Identify which cell holds the provided text, then report its (X, Y) central coordinate. 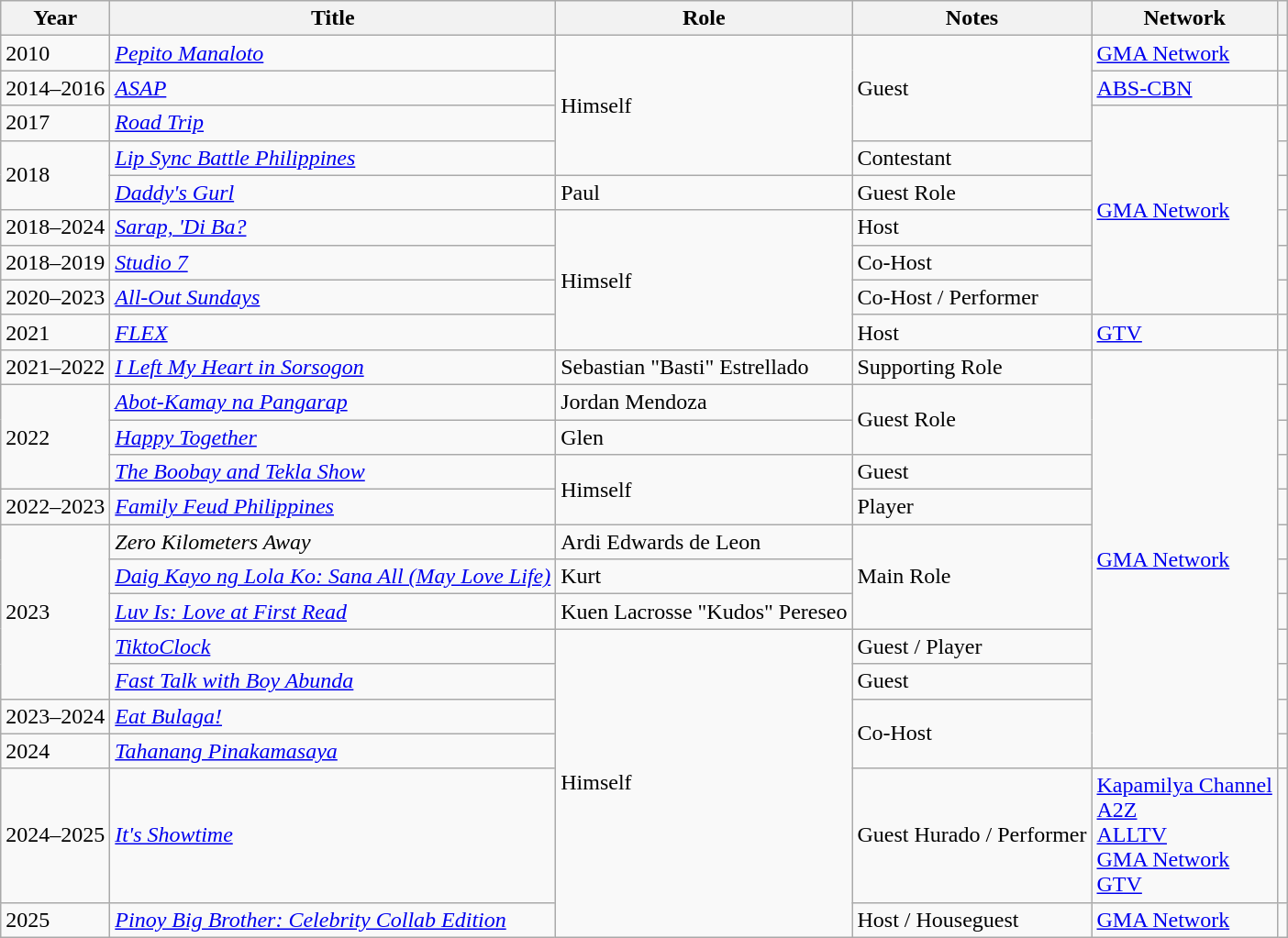
2022–2023 (55, 507)
The Boobay and Tekla Show (333, 472)
Notes (972, 18)
Happy Together (333, 437)
ABS-CBN (1184, 88)
2024–2025 (55, 835)
Daddy's Gurl (333, 193)
Title (333, 18)
2021 (55, 332)
Sebastian "Basti" Estrellado (705, 367)
GTV (1184, 332)
Paul (705, 193)
Kurt (705, 577)
ASAP (333, 88)
TiktoClock (333, 646)
2020–2023 (55, 297)
2018–2024 (55, 227)
Jordan Mendoza (705, 402)
2014–2016 (55, 88)
Abot-Kamay na Pangarap (333, 402)
Year (55, 18)
Contestant (972, 158)
Pinoy Big Brother: Celebrity Collab Edition (333, 920)
2025 (55, 920)
Player (972, 507)
Studio 7 (333, 262)
Role (705, 18)
2018–2019 (55, 262)
Luv Is: Love at First Read (333, 612)
2024 (55, 751)
2017 (55, 123)
2010 (55, 53)
FLEX (333, 332)
I Left My Heart in Sorsogon (333, 367)
2021–2022 (55, 367)
Kapamilya Channel A2Z ALLTV GMA Network GTV (1184, 835)
Main Role (972, 577)
Supporting Role (972, 367)
Network (1184, 18)
Road Trip (333, 123)
2018 (55, 175)
All-Out Sundays (333, 297)
It's Showtime (333, 835)
2023 (55, 612)
Eat Bulaga! (333, 716)
Sarap, 'Di Ba? (333, 227)
Daig Kayo ng Lola Ko: Sana All (May Love Life) (333, 577)
Kuen Lacrosse "Kudos" Pereseo (705, 612)
Pepito Manaloto (333, 53)
Co-Host / Performer (972, 297)
Guest / Player (972, 646)
Zero Kilometers Away (333, 542)
Ardi Edwards de Leon (705, 542)
Glen (705, 437)
Lip Sync Battle Philippines (333, 158)
2023–2024 (55, 716)
Family Feud Philippines (333, 507)
Guest Hurado / Performer (972, 835)
Host / Houseguest (972, 920)
2022 (55, 436)
Tahanang Pinakamasaya (333, 751)
Fast Talk with Boy Abunda (333, 681)
